Locate the cell with the specified text and output its (X, Y) center coordinate. 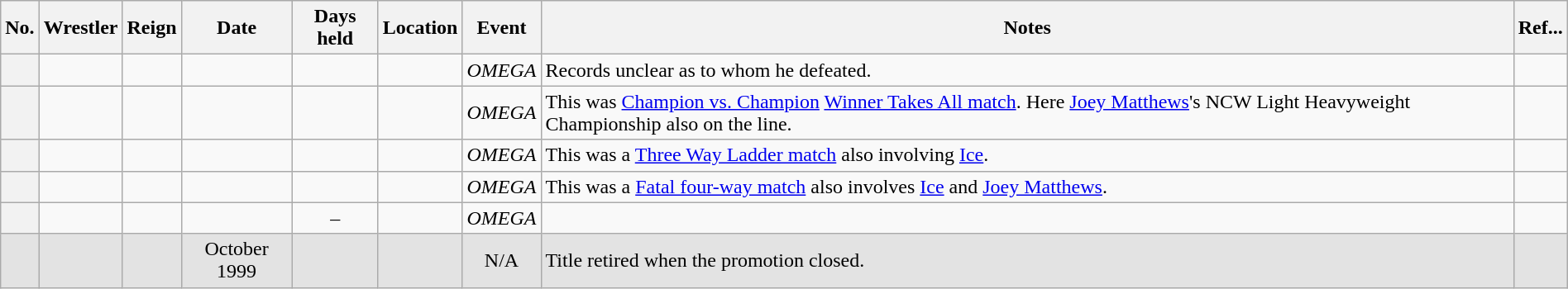
Days held (335, 28)
Title retired when the promotion closed. (1027, 261)
Event (501, 28)
Reign (152, 28)
This was Champion vs. Champion Winner Takes All match. Here Joey Matthews's NCW Light Heavyweight Championship also on the line. (1027, 112)
N/A (501, 261)
October 1999 (237, 261)
Notes (1027, 28)
Wrestler (81, 28)
Location (420, 28)
No. (20, 28)
This was a Fatal four-way match also involves Ice and Joey Matthews. (1027, 187)
Date (237, 28)
– (335, 218)
This was a Three Way Ladder match also involving Ice. (1027, 155)
Records unclear as to whom he defeated. (1027, 70)
Ref... (1540, 28)
